Provide the (x, y) coordinate of the cell's center where the given text is located.  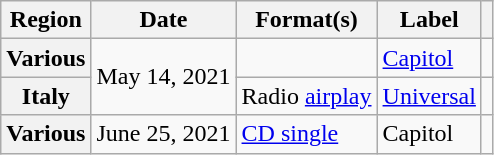
Region (46, 20)
Date (164, 20)
Radio airplay (306, 96)
Label (429, 20)
June 25, 2021 (164, 134)
Italy (46, 96)
May 14, 2021 (164, 77)
CD single (306, 134)
Format(s) (306, 20)
Universal (429, 96)
